Provide the (X, Y) coordinate of the cell's center where the given text is located.  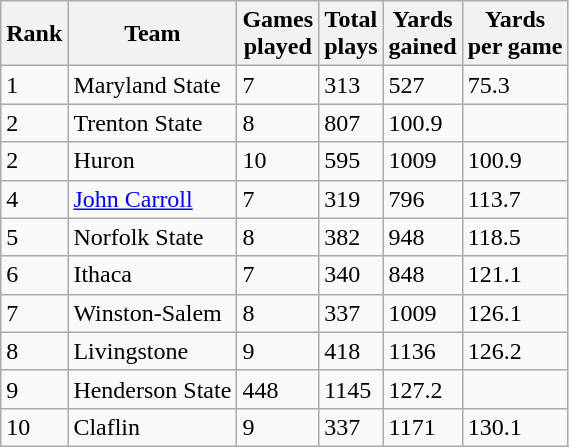
1136 (422, 351)
Livingstone (152, 351)
Huron (152, 161)
Henderson State (152, 389)
Norfolk State (152, 237)
Yardsper game (515, 34)
113.7 (515, 199)
126.2 (515, 351)
121.1 (515, 275)
4 (34, 199)
796 (422, 199)
448 (278, 389)
1171 (422, 427)
807 (351, 123)
Winston-Salem (152, 313)
Rank (34, 34)
Ithaca (152, 275)
1 (34, 85)
John Carroll (152, 199)
75.3 (515, 85)
313 (351, 85)
382 (351, 237)
319 (351, 199)
6 (34, 275)
595 (351, 161)
130.1 (515, 427)
126.1 (515, 313)
Trenton State (152, 123)
127.2 (422, 389)
418 (351, 351)
Maryland State (152, 85)
Claflin (152, 427)
948 (422, 237)
Totalplays (351, 34)
118.5 (515, 237)
Gamesplayed (278, 34)
Team (152, 34)
848 (422, 275)
Yardsgained (422, 34)
527 (422, 85)
5 (34, 237)
1145 (351, 389)
340 (351, 275)
